From the cell containing the given text, extract its center point as (x, y) coordinate. 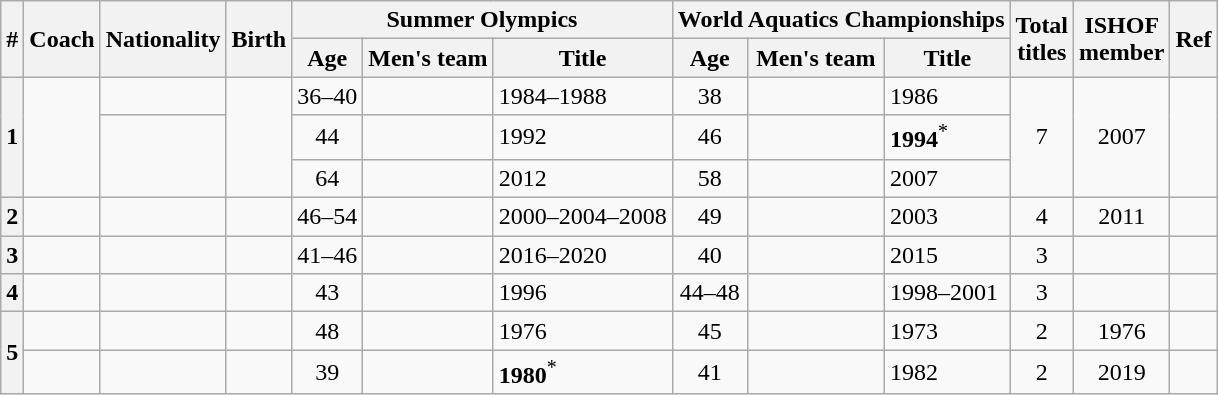
ISHOFmember (1122, 39)
64 (328, 178)
1984–1988 (582, 96)
2011 (1122, 217)
2003 (948, 217)
1994* (948, 138)
7 (1042, 138)
World Aquatics Championships (841, 20)
49 (710, 217)
43 (328, 293)
Birth (259, 39)
41–46 (328, 255)
1982 (948, 372)
2019 (1122, 372)
Ref (1194, 39)
5 (12, 354)
1980* (582, 372)
1996 (582, 293)
38 (710, 96)
2000–2004–2008 (582, 217)
36–40 (328, 96)
Summer Olympics (482, 20)
1986 (948, 96)
40 (710, 255)
48 (328, 331)
46 (710, 138)
# (12, 39)
1 (12, 138)
2016–2020 (582, 255)
44–48 (710, 293)
2012 (582, 178)
Totaltitles (1042, 39)
45 (710, 331)
1992 (582, 138)
Nationality (163, 39)
46–54 (328, 217)
41 (710, 372)
44 (328, 138)
Coach (62, 39)
1973 (948, 331)
2015 (948, 255)
39 (328, 372)
1998–2001 (948, 293)
58 (710, 178)
